Identify which cell holds the provided text, then report its [x, y] central coordinate. 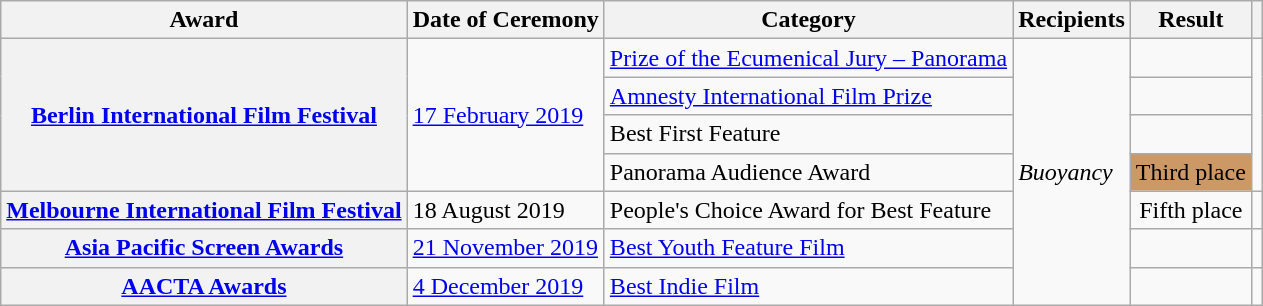
People's Choice Award for Best Feature [808, 210]
Asia Pacific Screen Awards [204, 248]
21 November 2019 [506, 248]
Best Indie Film [808, 286]
Melbourne International Film Festival [204, 210]
Prize of the Ecumenical Jury – Panorama [808, 58]
4 December 2019 [506, 286]
Best Youth Feature Film [808, 248]
Recipients [1072, 20]
Berlin International Film Festival [204, 115]
Category [808, 20]
Result [1190, 20]
Fifth place [1190, 210]
Amnesty International Film Prize [808, 96]
Buoyancy [1072, 172]
18 August 2019 [506, 210]
AACTA Awards [204, 286]
Award [204, 20]
17 February 2019 [506, 115]
Date of Ceremony [506, 20]
Panorama Audience Award [808, 172]
Third place [1190, 172]
Best First Feature [808, 134]
